Determine the [X, Y] coordinate at the center of the cell enclosing the given text.  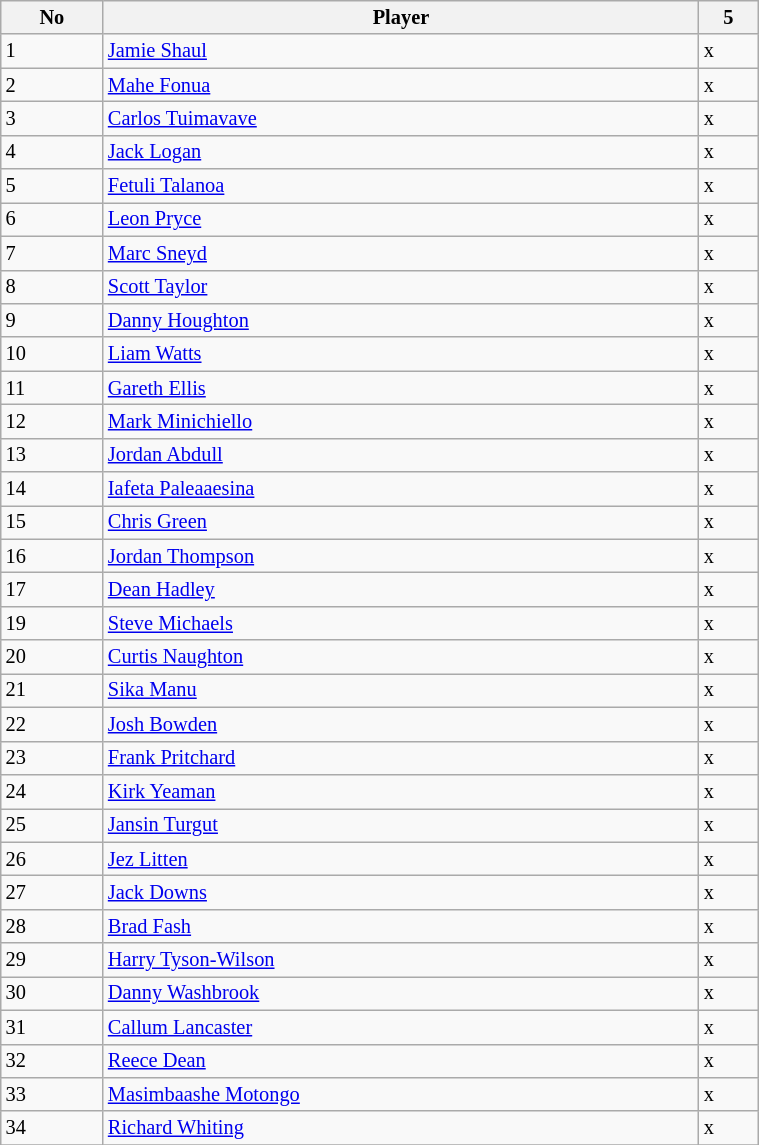
Marc Sneyd [401, 253]
Leon Pryce [401, 219]
21 [52, 690]
10 [52, 354]
22 [52, 724]
23 [52, 758]
26 [52, 859]
Jez Litten [401, 859]
27 [52, 892]
Jordan Abdull [401, 455]
Jansin Turgut [401, 825]
13 [52, 455]
Gareth Ellis [401, 388]
29 [52, 960]
11 [52, 388]
Jack Downs [401, 892]
Mark Minichiello [401, 421]
34 [52, 1128]
16 [52, 556]
31 [52, 1027]
Sika Manu [401, 690]
Josh Bowden [401, 724]
Dean Hadley [401, 589]
2 [52, 85]
9 [52, 320]
1 [52, 51]
6 [52, 219]
No [52, 17]
28 [52, 926]
Jamie Shaul [401, 51]
8 [52, 287]
Iafeta Paleaaesina [401, 489]
Kirk Yeaman [401, 791]
Steve Michaels [401, 623]
Scott Taylor [401, 287]
3 [52, 118]
Callum Lancaster [401, 1027]
17 [52, 589]
4 [52, 152]
Fetuli Talanoa [401, 186]
Richard Whiting [401, 1128]
Danny Washbrook [401, 993]
20 [52, 657]
Carlos Tuimavave [401, 118]
Player [401, 17]
7 [52, 253]
Brad Fash [401, 926]
30 [52, 993]
15 [52, 522]
Reece Dean [401, 1061]
Jordan Thompson [401, 556]
24 [52, 791]
25 [52, 825]
Jack Logan [401, 152]
19 [52, 623]
Masimbaashe Motongo [401, 1094]
Liam Watts [401, 354]
14 [52, 489]
Curtis Naughton [401, 657]
Chris Green [401, 522]
33 [52, 1094]
Danny Houghton [401, 320]
32 [52, 1061]
Harry Tyson-Wilson [401, 960]
Mahe Fonua [401, 85]
12 [52, 421]
Frank Pritchard [401, 758]
